Detect which cell encompasses the target text, then output its (X, Y) center coordinate. 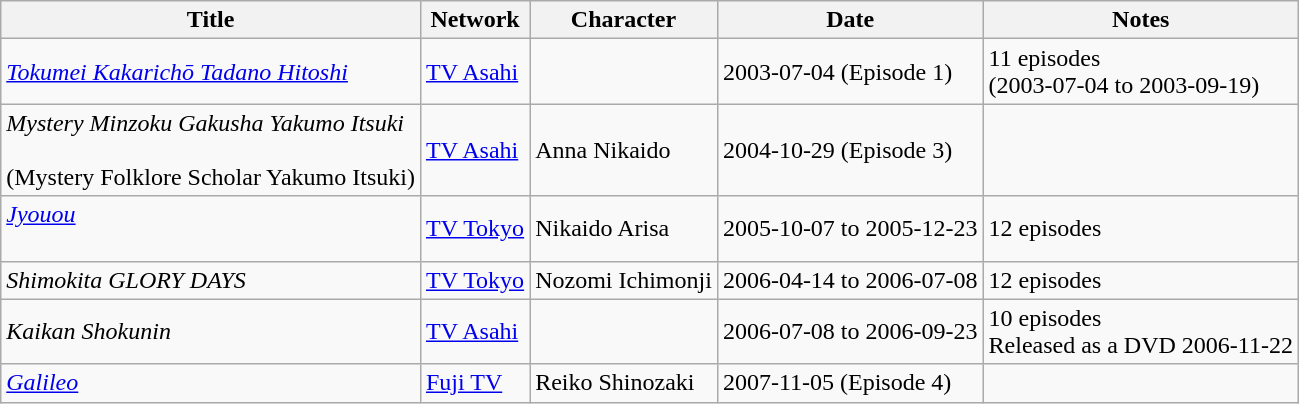
Kaikan Shokunin (211, 332)
Anna Nikaido (624, 150)
2007-11-05 (Episode 4) (850, 383)
Date (850, 20)
2004-10-29 (Episode 3) (850, 150)
Mystery Minzoku Gakusha Yakumo Itsuki(Mystery Folklore Scholar Yakumo Itsuki) (211, 150)
Tokumei Kakarichō Tadano Hitoshi (211, 72)
Galileo (211, 383)
Nozomi Ichimonji (624, 280)
Shimokita GLORY DAYS (211, 280)
2006-07-08 to 2006-09-23 (850, 332)
Notes (1140, 20)
Title (211, 20)
2003-07-04 (Episode 1) (850, 72)
10 episodesReleased as a DVD 2006-11-22 (1140, 332)
Nikaido Arisa (624, 228)
Fuji TV (474, 383)
2005-10-07 to 2005-12-23 (850, 228)
Network (474, 20)
Jyouou (211, 228)
2006-04-14 to 2006-07-08 (850, 280)
11 episodes(2003-07-04 to 2003-09-19) (1140, 72)
Character (624, 20)
Reiko Shinozaki (624, 383)
